Pinpoint the cell where the given text exists, returning its [x, y] midpoint coordinate. 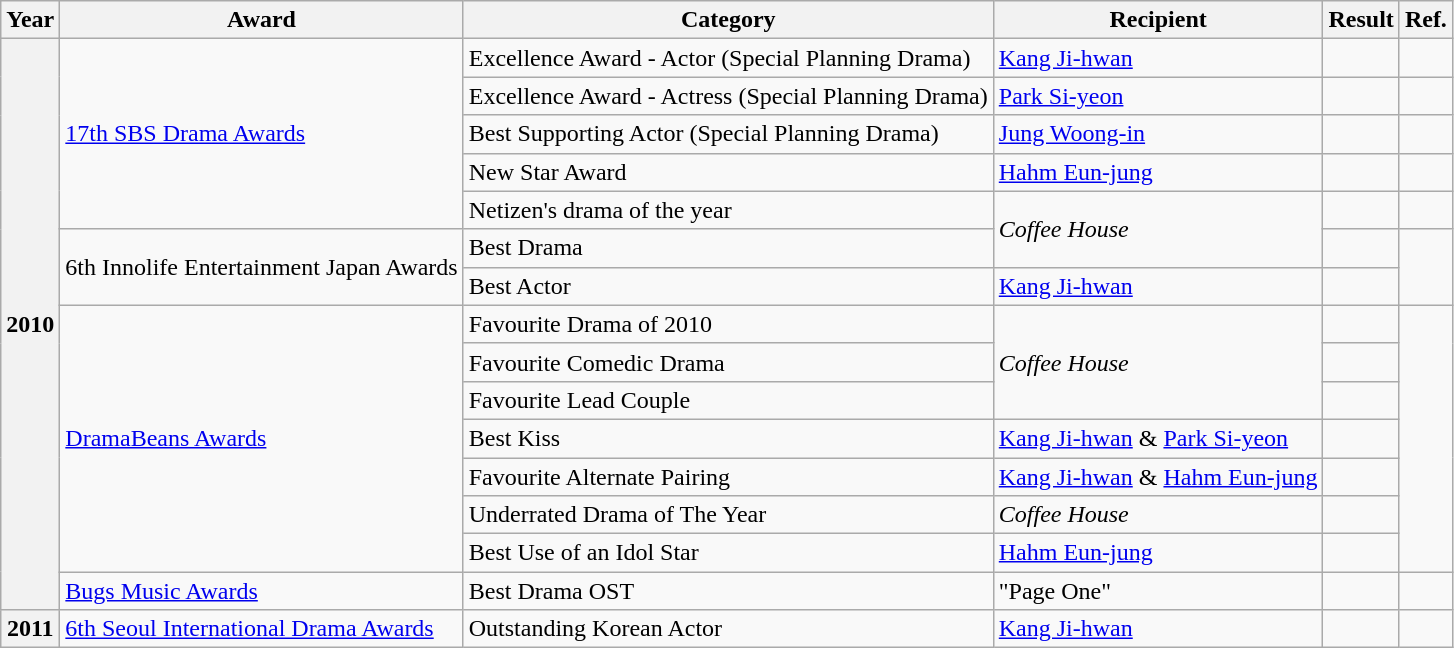
Ref. [1426, 20]
Park Si-yeon [1158, 96]
Category [728, 20]
Favourite Drama of 2010 [728, 324]
Best Supporting Actor (Special Planning Drama) [728, 134]
Bugs Music Awards [262, 591]
6th Innolife Entertainment Japan Awards [262, 267]
Netizen's drama of the year [728, 210]
Best Drama [728, 248]
Kang Ji-hwan & Hahm Eun-jung [1158, 477]
"Page One" [1158, 591]
Outstanding Korean Actor [728, 629]
Year [30, 20]
Best Kiss [728, 438]
Recipient [1158, 20]
Best Actor [728, 286]
Favourite Alternate Pairing [728, 477]
Excellence Award - Actor (Special Planning Drama) [728, 58]
Best Drama OST [728, 591]
2011 [30, 629]
17th SBS Drama Awards [262, 134]
Kang Ji-hwan & Park Si-yeon [1158, 438]
Favourite Lead Couple [728, 400]
Excellence Award - Actress (Special Planning Drama) [728, 96]
Jung Woong-in [1158, 134]
Best Use of an Idol Star [728, 553]
Underrated Drama of The Year [728, 515]
Result [1361, 20]
New Star Award [728, 172]
6th Seoul International Drama Awards [262, 629]
Favourite Comedic Drama [728, 362]
Award [262, 20]
DramaBeans Awards [262, 438]
2010 [30, 324]
